For the text-containing cell, return its midpoint in (X, Y) coordinate format. 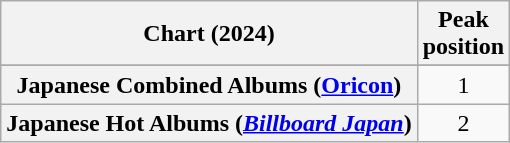
Japanese Hot Albums (Billboard Japan) (209, 123)
Japanese Combined Albums (Oricon) (209, 85)
1 (463, 85)
2 (463, 123)
Chart (2024) (209, 34)
Peakposition (463, 34)
